From the cell containing the given text, extract its center point as (X, Y) coordinate. 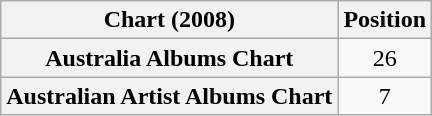
Australia Albums Chart (170, 58)
26 (385, 58)
Position (385, 20)
Australian Artist Albums Chart (170, 96)
Chart (2008) (170, 20)
7 (385, 96)
